Identify which cell holds the provided text, then report its (x, y) central coordinate. 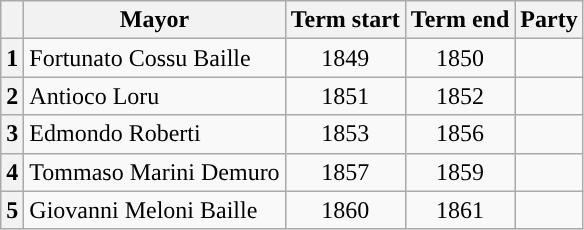
1853 (345, 134)
5 (12, 210)
Giovanni Meloni Baille (154, 210)
4 (12, 172)
1851 (345, 96)
1861 (460, 210)
Term end (460, 20)
2 (12, 96)
Term start (345, 20)
Edmondo Roberti (154, 134)
Tommaso Marini Demuro (154, 172)
1856 (460, 134)
1850 (460, 58)
Antioco Loru (154, 96)
Party (549, 20)
1860 (345, 210)
Fortunato Cossu Baille (154, 58)
1 (12, 58)
1859 (460, 172)
1849 (345, 58)
Mayor (154, 20)
1852 (460, 96)
1857 (345, 172)
3 (12, 134)
